Pinpoint the cell where the given text exists, returning its (x, y) midpoint coordinate. 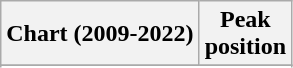
Peakposition (245, 34)
Chart (2009-2022) (100, 34)
